Output the (X, Y) coordinate of the center of the cell containing the given text.  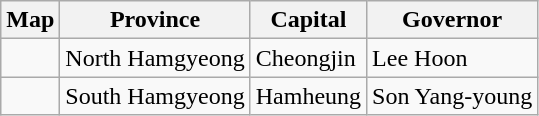
Hamheung (308, 96)
Governor (452, 20)
Map (30, 20)
Son Yang-young (452, 96)
Province (155, 20)
North Hamgyeong (155, 58)
South Hamgyeong (155, 96)
Capital (308, 20)
Lee Hoon (452, 58)
Cheongjin (308, 58)
